Identify which cell holds the provided text, then report its (X, Y) central coordinate. 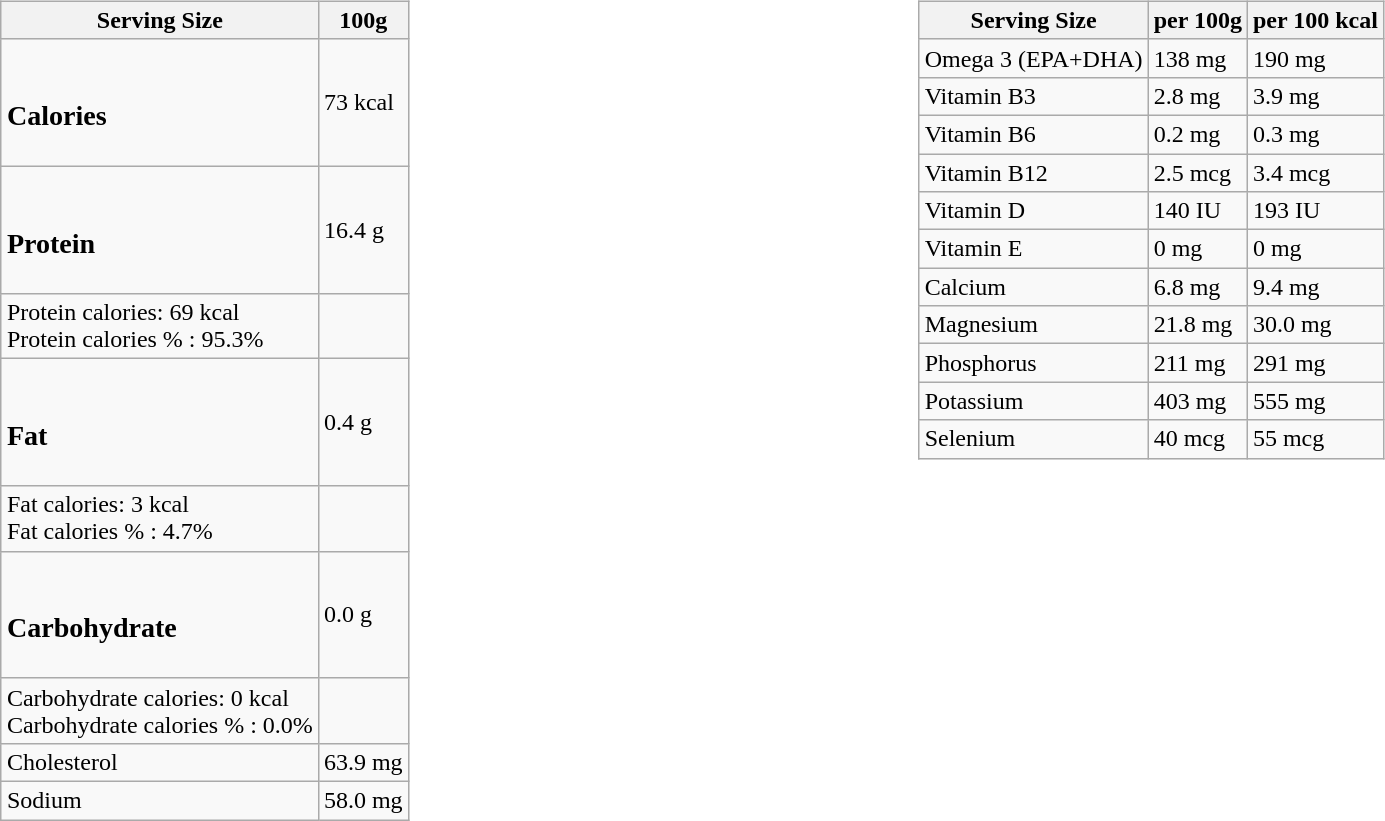
2.8 mg (1198, 96)
138 mg (1198, 58)
2.5 mcg (1198, 173)
58.0 mg (363, 800)
3.9 mg (1315, 96)
Vitamin B3 (1034, 96)
Omega 3 (EPA+DHA) (1034, 58)
555 mg (1315, 401)
291 mg (1315, 363)
55 mcg (1315, 439)
Sodium (160, 800)
Fat (160, 422)
63.9 mg (363, 762)
100g (363, 20)
Calories (160, 102)
Selenium (1034, 439)
193 IU (1315, 211)
73 kcal (363, 102)
Vitamin E (1034, 249)
0.3 mg (1315, 134)
per 100 kcal (1315, 20)
9.4 mg (1315, 287)
per 100g (1198, 20)
Protein (160, 230)
40 mcg (1198, 439)
Cholesterol (160, 762)
Protein calories: 69 kcalProtein calories % : 95.3% (160, 326)
0.4 g (363, 422)
Carbohydrate calories: 0 kcalCarbohydrate calories % : 0.0% (160, 710)
0.2 mg (1198, 134)
3.4 mcg (1315, 173)
Vitamin B6 (1034, 134)
Carbohydrate (160, 614)
Calcium (1034, 287)
Fat calories: 3 kcalFat calories % : 4.7% (160, 518)
190 mg (1315, 58)
16.4 g (363, 230)
Vitamin B12 (1034, 173)
140 IU (1198, 211)
21.8 mg (1198, 325)
Phosphorus (1034, 363)
30.0 mg (1315, 325)
403 mg (1198, 401)
Magnesium (1034, 325)
0.0 g (363, 614)
Potassium (1034, 401)
6.8 mg (1198, 287)
211 mg (1198, 363)
Vitamin D (1034, 211)
